For the text-containing cell, return its midpoint in [X, Y] coordinate format. 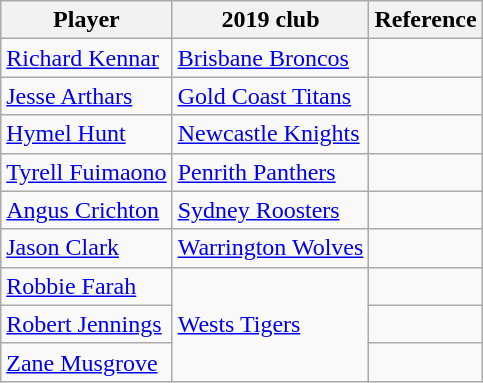
Robert Jennings [86, 324]
Richard Kennar [86, 58]
Robbie Farah [86, 286]
Sydney Roosters [270, 210]
Zane Musgrove [86, 362]
Player [86, 20]
Brisbane Broncos [270, 58]
Angus Crichton [86, 210]
Wests Tigers [270, 324]
Jason Clark [86, 248]
Tyrell Fuimaono [86, 172]
Warrington Wolves [270, 248]
Reference [426, 20]
Jesse Arthars [86, 96]
Newcastle Knights [270, 134]
Hymel Hunt [86, 134]
Penrith Panthers [270, 172]
2019 club [270, 20]
Gold Coast Titans [270, 96]
